Determine the (x, y) coordinate at the center of the cell enclosing the given text.  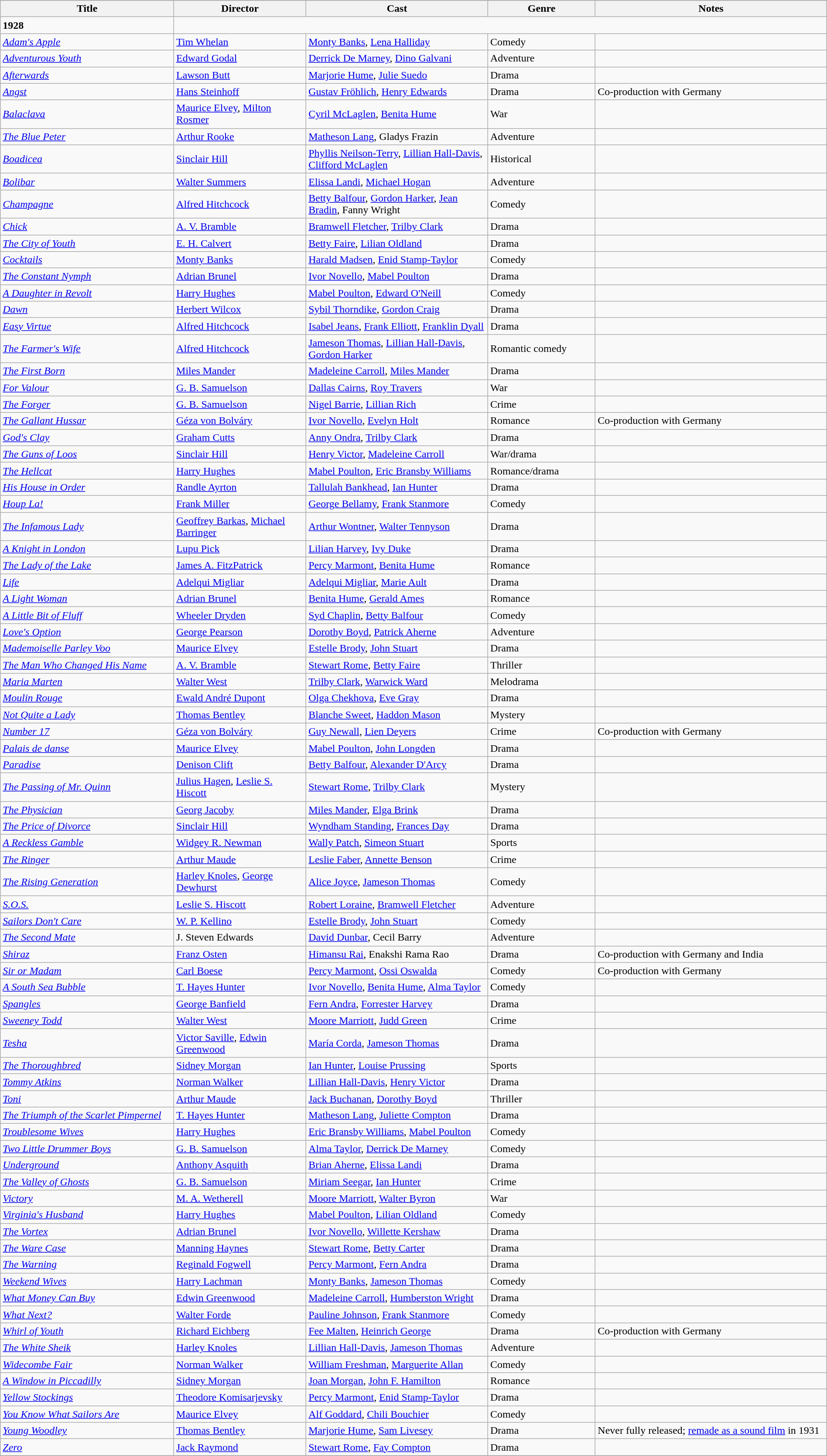
Notes (711, 9)
Cyril McLaglen, Benita Hume (397, 114)
Miriam Seegar, Ian Hunter (397, 1182)
A Window in Piccadilly (87, 1381)
Betty Balfour, Alexander D'Arcy (397, 764)
Randle Ayrton (240, 487)
Theodore Komisarjevsky (240, 1398)
Love's Option (87, 632)
Madeleine Carroll, Miles Mander (397, 371)
Adam's Apple (87, 42)
Richard Eichberg (240, 1331)
Geoffrey Barkas, Michael Barringer (240, 526)
Anny Ondra, Trilby Clark (397, 437)
Guy Newall, Lien Deyers (397, 731)
Director (240, 9)
The Forger (87, 404)
Title (87, 9)
Ian Hunter, Louise Prussing (397, 1065)
Balaclava (87, 114)
Syd Chaplin, Betty Balfour (397, 615)
Not Quite a Lady (87, 715)
The Lady of the Lake (87, 566)
Life (87, 582)
W. P. Kellino (240, 921)
Arthur Wontner, Walter Tennyson (397, 526)
Widgey R. Newman (240, 843)
Leslie S. Hiscott (240, 904)
The Ware Case (87, 1248)
Percy Marmont, Benita Hume (397, 566)
The Blue Peter (87, 136)
E. H. Calvert (240, 243)
Miles Mander, Elga Brink (397, 810)
Young Woodley (87, 1431)
J. Steven Edwards (240, 938)
Stewart Rome, Fay Compton (397, 1447)
Dallas Cairns, Roy Travers (397, 388)
Sailors Don't Care (87, 921)
Pauline Johnson, Frank Stanmore (397, 1314)
Ivor Novello, Mabel Poulton (397, 276)
Gustav Fröhlich, Henry Edwards (397, 92)
Historical (541, 159)
Denison Clift (240, 764)
Tesha (87, 1043)
Weekend Wives (87, 1281)
Victory (87, 1198)
1928 (87, 25)
Dorothy Boyd, Patrick Aherne (397, 632)
Stewart Rome, Trilby Clark (397, 787)
Zero (87, 1447)
Maria Marten (87, 682)
Herbert Wilcox (240, 310)
Victor Saville, Edwin Greenwood (240, 1043)
Derrick De Marney, Dino Galvani (397, 58)
Elissa Landi, Michael Hogan (397, 181)
Spangles (87, 1004)
What Next? (87, 1314)
Betty Faire, Lilian Oldland (397, 243)
The Ringer (87, 859)
Romantic comedy (541, 349)
Shiraz (87, 954)
The Rising Generation (87, 882)
Sir or Madam (87, 971)
Romance/drama (541, 471)
Henry Victor, Madeleine Carroll (397, 454)
Percy Marmont, Enid Stamp-Taylor (397, 1398)
A Little Bit of Fluff (87, 615)
Himansu Rai, Enakshi Rama Rao (397, 954)
Manning Haynes (240, 1248)
Monty Banks, Jameson Thomas (397, 1281)
A Light Woman (87, 599)
Phyllis Neilson-Terry, Lillian Hall-Davis, Clifford McLaglen (397, 159)
The Valley of Ghosts (87, 1182)
Co-production with Germany and India (711, 954)
Harley Knoles (240, 1347)
A Knight in London (87, 549)
Matheson Lang, Juliette Compton (397, 1115)
Percy Marmont, Ossi Oswalda (397, 971)
Bramwell Fletcher, Trilby Clark (397, 226)
Brian Aherne, Elissa Landi (397, 1165)
Eric Bransby Williams, Mabel Poulton (397, 1132)
Lupu Pick (240, 549)
Widecombe Fair (87, 1364)
Jack Buchanan, Dorothy Boyd (397, 1098)
Palais de danse (87, 748)
Olga Chekhova, Eve Gray (397, 698)
Cast (397, 9)
Champagne (87, 204)
Tim Whelan (240, 42)
Easy Virtue (87, 326)
The Infamous Lady (87, 526)
Whirl of Youth (87, 1331)
James A. FitzPatrick (240, 566)
The Gallant Hussar (87, 421)
Lillian Hall-Davis, Henry Victor (397, 1082)
Arthur Rooke (240, 136)
The Man Who Changed His Name (87, 665)
Edwin Greenwood (240, 1298)
Melodrama (541, 682)
Adelqui Migliar, Marie Ault (397, 582)
Angst (87, 92)
War/drama (541, 454)
Hans Steinhoff (240, 92)
Walter Forde (240, 1314)
Underground (87, 1165)
A Daughter in Revolt (87, 293)
Cocktails (87, 260)
Graham Cutts (240, 437)
The Vortex (87, 1231)
What Money Can Buy (87, 1298)
Leslie Faber, Annette Benson (397, 859)
The Second Mate (87, 938)
The City of Youth (87, 243)
S.O.S. (87, 904)
Alma Taylor, Derrick De Marney (397, 1149)
Robert Loraine, Bramwell Fletcher (397, 904)
The Hellcat (87, 471)
Tallulah Bankhead, Ian Hunter (397, 487)
Monty Banks (240, 260)
Betty Balfour, Gordon Harker, Jean Bradin, Fanny Wright (397, 204)
Tommy Atkins (87, 1082)
The Price of Divorce (87, 826)
Percy Marmont, Fern Andra (397, 1265)
Boadicea (87, 159)
The Thoroughbred (87, 1065)
Harley Knoles, George Dewhurst (240, 882)
Carl Boese (240, 971)
David Dunbar, Cecil Barry (397, 938)
Wheeler Dryden (240, 615)
Yellow Stockings (87, 1398)
Joan Morgan, John F. Hamilton (397, 1381)
Franz Osten (240, 954)
Houp La! (87, 504)
Number 17 (87, 731)
Ivor Novello, Willette Kershaw (397, 1231)
Reginald Fogwell (240, 1265)
Stewart Rome, Betty Faire (397, 665)
The First Born (87, 371)
William Freshman, Marguerite Allan (397, 1364)
Alf Goddard, Chili Bouchier (397, 1414)
Lillian Hall-Davis, Jameson Thomas (397, 1347)
Virginia's Husband (87, 1215)
Paradise (87, 764)
Adventurous Youth (87, 58)
His House in Order (87, 487)
Maurice Elvey, Milton Rosmer (240, 114)
Ewald André Dupont (240, 698)
Isabel Jeans, Frank Elliott, Franklin Dyall (397, 326)
The Constant Nymph (87, 276)
Matheson Lang, Gladys Frazin (397, 136)
Frank Miller (240, 504)
Harry Lachman (240, 1281)
Madeleine Carroll, Humberston Wright (397, 1298)
George Bellamy, Frank Stanmore (397, 504)
Jameson Thomas, Lillian Hall-Davis, Gordon Harker (397, 349)
Walter Summers (240, 181)
A Reckless Gamble (87, 843)
Ivor Novello, Evelyn Holt (397, 421)
M. A. Wetherell (240, 1198)
Anthony Asquith (240, 1165)
Nigel Barrie, Lillian Rich (397, 404)
Benita Hume, Gerald Ames (397, 599)
Harald Madsen, Enid Stamp-Taylor (397, 260)
Edward Godal (240, 58)
The Passing of Mr. Quinn (87, 787)
Dawn (87, 310)
Sweeney Todd (87, 1020)
Stewart Rome, Betty Carter (397, 1248)
Afterwards (87, 75)
Lilian Harvey, Ivy Duke (397, 549)
Adelqui Migliar (240, 582)
George Banfield (240, 1004)
Sybil Thorndike, Gordon Craig (397, 310)
The Warning (87, 1265)
Wally Patch, Simeon Stuart (397, 843)
Chick (87, 226)
Moulin Rouge (87, 698)
Miles Mander (240, 371)
Georg Jacoby (240, 810)
Mabel Poulton, Lilian Oldland (397, 1215)
The Farmer's Wife (87, 349)
Trilby Clark, Warwick Ward (397, 682)
Fee Malten, Heinrich George (397, 1331)
Never fully released; remade as a sound film in 1931 (711, 1431)
Fern Andra, Forrester Harvey (397, 1004)
Lawson Butt (240, 75)
Genre (541, 9)
The Physician (87, 810)
Moore Marriott, Judd Green (397, 1020)
Moore Marriott, Walter Byron (397, 1198)
Julius Hagen, Leslie S. Hiscott (240, 787)
Blanche Sweet, Haddon Mason (397, 715)
Ivor Novello, Benita Hume, Alma Taylor (397, 987)
Mabel Poulton, John Longden (397, 748)
For Valour (87, 388)
Alice Joyce, Jameson Thomas (397, 882)
Toni (87, 1098)
Bolibar (87, 181)
George Pearson (240, 632)
Monty Banks, Lena Halliday (397, 42)
The Guns of Loos (87, 454)
Mabel Poulton, Edward O'Neill (397, 293)
God's Clay (87, 437)
Mademoiselle Parley Voo (87, 648)
Jack Raymond (240, 1447)
The Triumph of the Scarlet Pimpernel (87, 1115)
A South Sea Bubble (87, 987)
Wyndham Standing, Frances Day (397, 826)
Troublesome Wives (87, 1132)
María Corda, Jameson Thomas (397, 1043)
You Know What Sailors Are (87, 1414)
Mabel Poulton, Eric Bransby Williams (397, 471)
Two Little Drummer Boys (87, 1149)
Marjorie Hume, Sam Livesey (397, 1431)
The White Sheik (87, 1347)
Marjorie Hume, Julie Suedo (397, 75)
